Scan for the cell matching the given text and deliver its [x, y] coordinate at center. 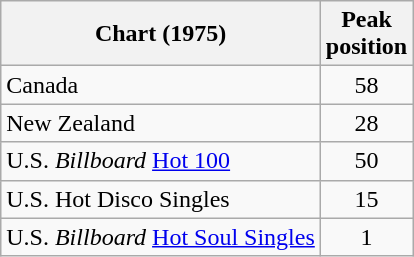
28 [366, 123]
Chart (1975) [161, 34]
50 [366, 161]
U.S. Billboard Hot 100 [161, 161]
Canada [161, 85]
1 [366, 237]
15 [366, 199]
U.S. Hot Disco Singles [161, 199]
58 [366, 85]
Peakposition [366, 34]
U.S. Billboard Hot Soul Singles [161, 237]
New Zealand [161, 123]
